Identify which cell holds the provided text, then report its [X, Y] central coordinate. 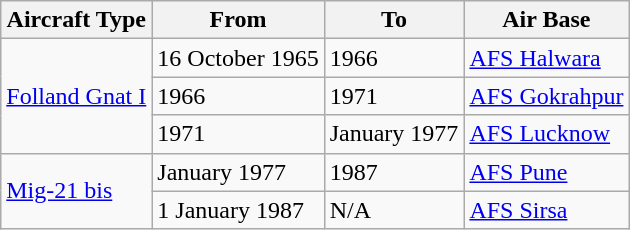
AFS Gokrahpur [546, 96]
Air Base [546, 20]
Aircraft Type [76, 20]
Folland Gnat I [76, 96]
1987 [394, 172]
Mig-21 bis [76, 191]
From [238, 20]
1 January 1987 [238, 210]
AFS Pune [546, 172]
AFS Sirsa [546, 210]
16 October 1965 [238, 58]
To [394, 20]
AFS Halwara [546, 58]
N/A [394, 210]
AFS Lucknow [546, 134]
